For the text-containing cell, return its midpoint in [x, y] coordinate format. 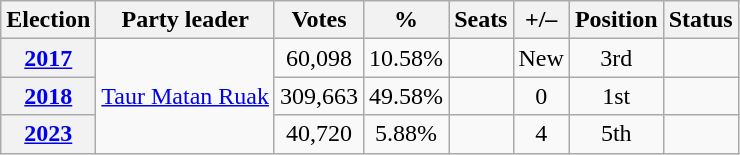
Status [700, 20]
1st [616, 96]
2017 [48, 58]
40,720 [318, 134]
2023 [48, 134]
Position [616, 20]
60,098 [318, 58]
% [406, 20]
Taur Matan Ruak [186, 96]
4 [541, 134]
Votes [318, 20]
2018 [48, 96]
New [541, 58]
5.88% [406, 134]
Seats [481, 20]
Election [48, 20]
10.58% [406, 58]
3rd [616, 58]
49.58% [406, 96]
Party leader [186, 20]
5th [616, 134]
309,663 [318, 96]
+/– [541, 20]
0 [541, 96]
